Return (x, y) of the center of cell containing provided text 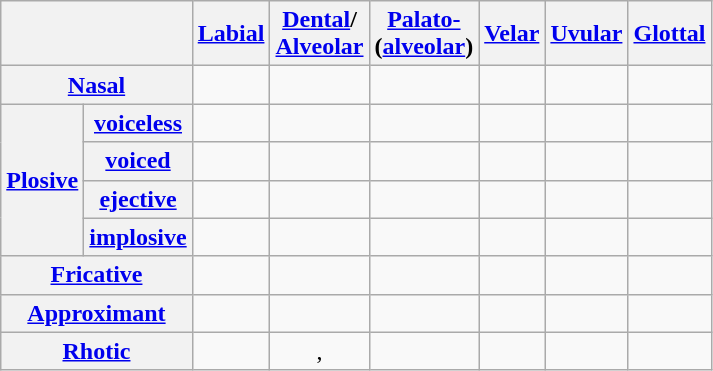
ejective (138, 199)
Rhotic (96, 351)
Palato-(alveolar) (424, 34)
Approximant (96, 313)
voiceless (138, 123)
Uvular (586, 34)
Dental/Alveolar (320, 34)
implosive (138, 237)
Nasal (96, 85)
voiced (138, 161)
Glottal (670, 34)
Velar (512, 34)
Plosive (42, 180)
Fricative (96, 275)
, (320, 351)
Labial (231, 34)
